From the cell containing the given text, extract its center point as [x, y] coordinate. 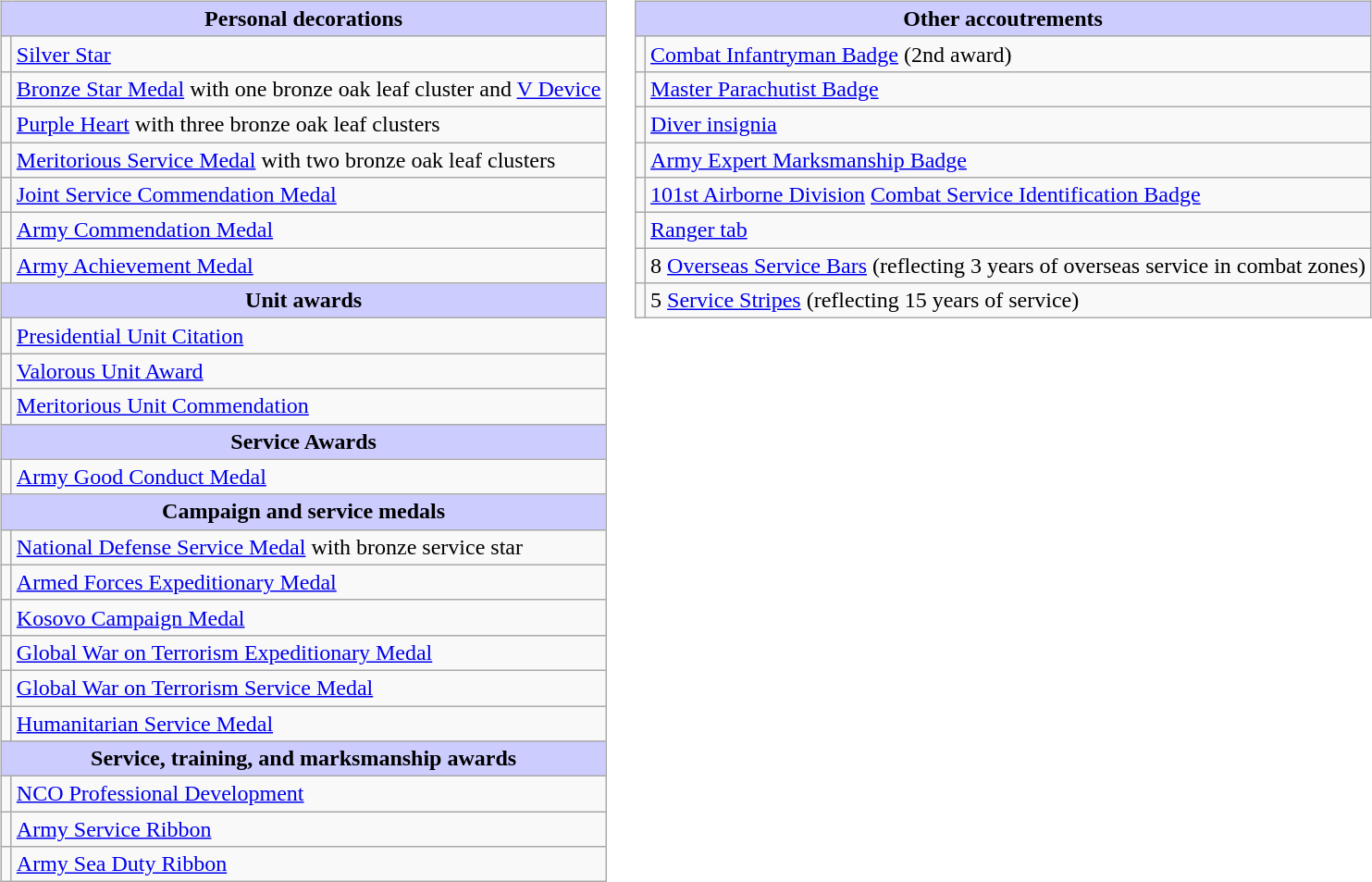
Service Awards [303, 441]
Meritorious Unit Commendation [309, 406]
Other accoutrements [1003, 19]
Purple Heart with three bronze oak leaf clusters [309, 124]
Ranger tab [1008, 230]
Armed Forces Expeditionary Medal [309, 582]
Army Sea Duty Ribbon [309, 864]
Diver insignia [1008, 124]
Valorous Unit Award [309, 371]
Army Service Ribbon [309, 829]
Joint Service Commendation Medal [309, 195]
Master Parachutist Badge [1008, 89]
Kosovo Campaign Medal [309, 617]
101st Airborne Division Combat Service Identification Badge [1008, 195]
Global War on Terrorism Service Medal [309, 688]
Personal decorations [303, 19]
Combat Infantryman Badge (2nd award) [1008, 54]
Presidential Unit Citation [309, 336]
NCO Professional Development [309, 794]
5 Service Stripes (reflecting 15 years of service) [1008, 301]
Army Achievement Medal [309, 266]
Humanitarian Service Medal [309, 723]
Silver Star [309, 54]
Bronze Star Medal with one bronze oak leaf cluster and V Device [309, 89]
8 Overseas Service Bars (reflecting 3 years of overseas service in combat zones) [1008, 266]
Campaign and service medals [303, 512]
Service, training, and marksmanship awards [303, 759]
Global War on Terrorism Expeditionary Medal [309, 652]
Army Commendation Medal [309, 230]
Unit awards [303, 301]
National Defense Service Medal with bronze service star [309, 547]
Meritorious Service Medal with two bronze oak leaf clusters [309, 160]
Army Good Conduct Medal [309, 477]
Army Expert Marksmanship Badge [1008, 160]
